Locate the cell with the specified text and output its [X, Y] center coordinate. 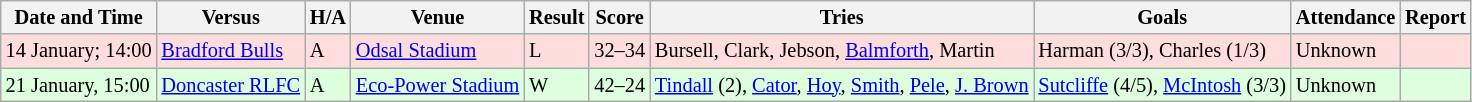
Bradford Bulls [231, 51]
Versus [231, 17]
Venue [438, 17]
L [556, 51]
Goals [1162, 17]
Odsal Stadium [438, 51]
Bursell, Clark, Jebson, Balmforth, Martin [842, 51]
Tindall (2), Cator, Hoy, Smith, Pele, J. Brown [842, 85]
W [556, 85]
Tries [842, 17]
Date and Time [79, 17]
42–24 [620, 85]
32–34 [620, 51]
Report [1436, 17]
Score [620, 17]
Harman (3/3), Charles (1/3) [1162, 51]
21 January, 15:00 [79, 85]
14 January; 14:00 [79, 51]
H/A [328, 17]
Attendance [1346, 17]
Result [556, 17]
Doncaster RLFC [231, 85]
Sutcliffe (4/5), McIntosh (3/3) [1162, 85]
Eco-Power Stadium [438, 85]
